Provide the [x, y] coordinate of the cell's center where the given text is located.  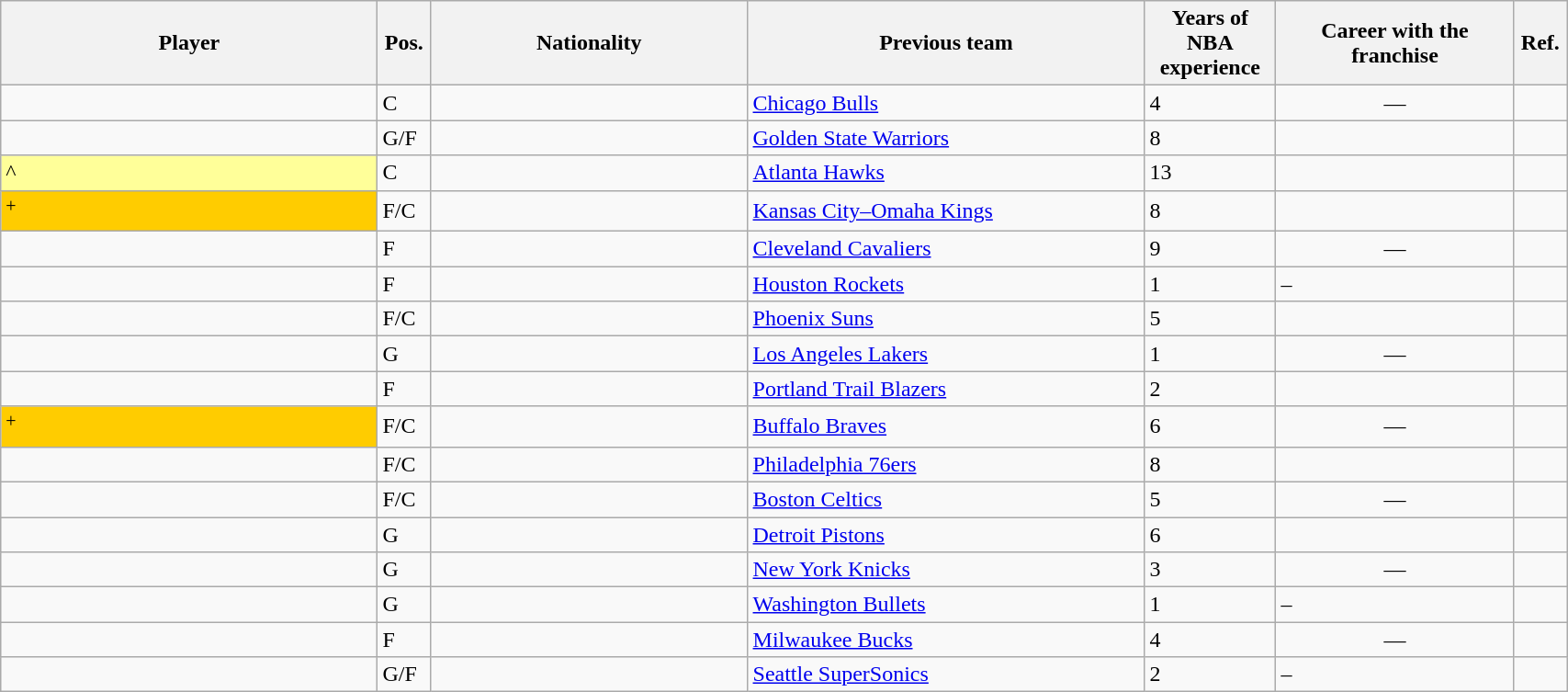
Pos. [404, 43]
3 [1211, 570]
Detroit Pistons [946, 535]
Cleveland Cavaliers [946, 249]
Ref. [1540, 43]
Buffalo Braves [946, 426]
Phoenix Suns [946, 319]
Milwaukee Bucks [946, 640]
Boston Celtics [946, 499]
Atlanta Hawks [946, 173]
Washington Bullets [946, 605]
Golden State Warriors [946, 138]
9 [1211, 249]
Los Angeles Lakers [946, 354]
13 [1211, 173]
^ [189, 173]
Previous team [946, 43]
New York Knicks [946, 570]
Nationality [590, 43]
Player [189, 43]
Seattle SuperSonics [946, 675]
Philadelphia 76ers [946, 464]
Portland Trail Blazers [946, 389]
Houston Rockets [946, 284]
Chicago Bulls [946, 103]
Kansas City–Omaha Kings [946, 211]
Years of NBA experience [1211, 43]
Career with the franchise [1394, 43]
